Capture the cell that displays the provided text and extract its [x, y] central coordinate. 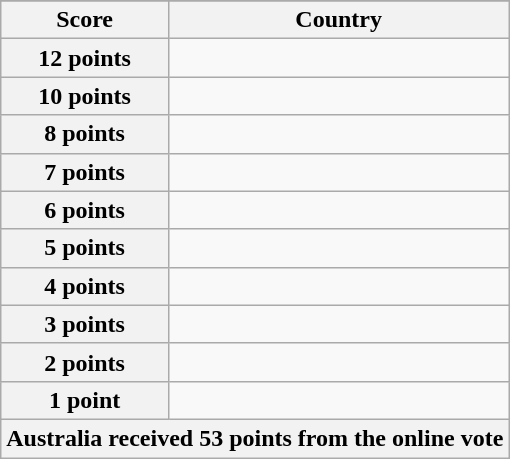
8 points [85, 134]
6 points [85, 210]
3 points [85, 324]
10 points [85, 96]
12 points [85, 58]
7 points [85, 172]
4 points [85, 286]
1 point [85, 400]
Australia received 53 points from the online vote [255, 438]
2 points [85, 362]
Score [85, 20]
Country [338, 20]
5 points [85, 248]
